Provide the [x, y] coordinate of the cell's center where the given text is located.  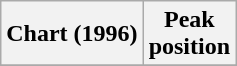
Peakposition [189, 34]
Chart (1996) [72, 34]
